Determine the [x, y] coordinate at the center of the cell enclosing the given text.  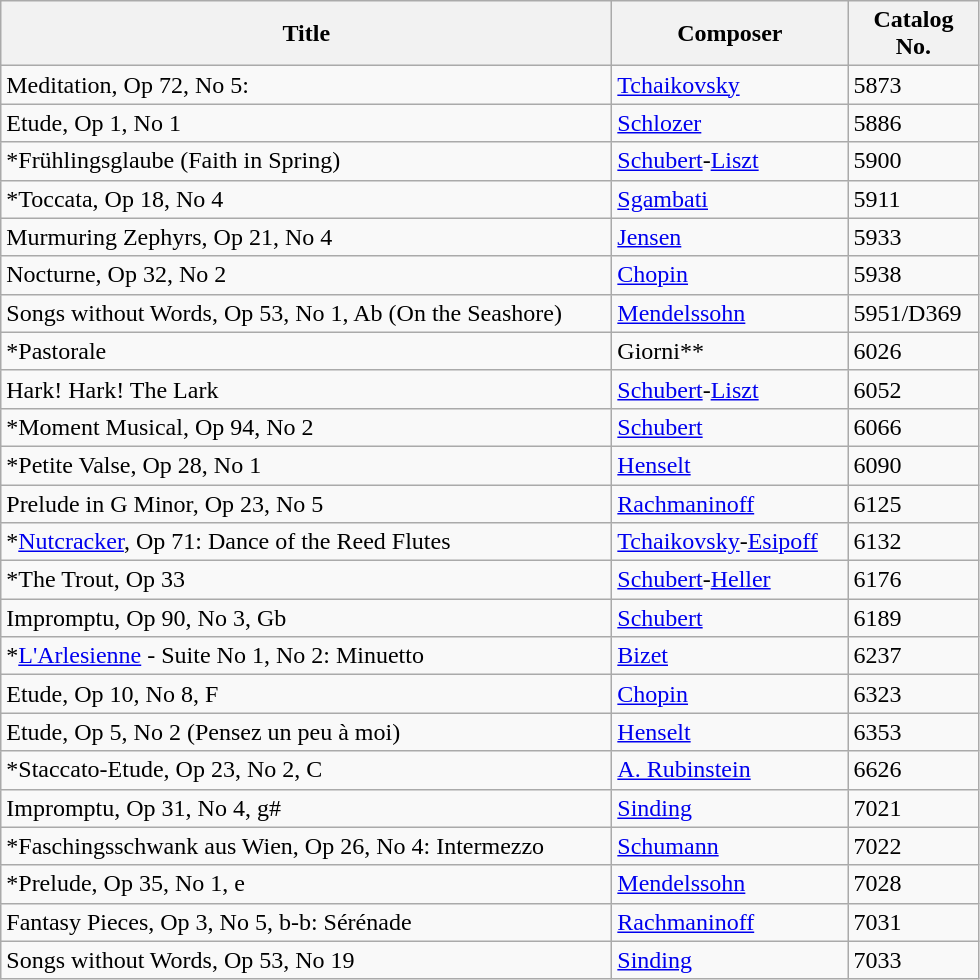
7022 [914, 846]
7021 [914, 808]
Schlozer [730, 123]
6090 [914, 465]
Giorni** [730, 351]
7031 [914, 922]
Nocturne, Op 32, No 2 [306, 275]
Title [306, 34]
6189 [914, 618]
Schubert-Heller [730, 580]
Songs without Words, Op 53, No 19 [306, 960]
5951/D369 [914, 313]
Songs without Words, Op 53, No 1, Ab (On the Seashore) [306, 313]
6052 [914, 389]
Fantasy Pieces, Op 3, No 5, b-b: Sérénade [306, 922]
Murmuring Zephyrs, Op 21, No 4 [306, 237]
Meditation, Op 72, No 5: [306, 85]
*The Trout, Op 33 [306, 580]
6125 [914, 503]
5900 [914, 161]
Etude, Op 1, No 1 [306, 123]
Hark! Hark! The Lark [306, 389]
*Prelude, Op 35, No 1, e [306, 884]
Tchaikovsky-Esipoff [730, 542]
Sgambati [730, 199]
*Nutcracker, Op 71: Dance of the Reed Flutes [306, 542]
5873 [914, 85]
*Petite Valse, Op 28, No 1 [306, 465]
5938 [914, 275]
*Frühlingsglaube (Faith in Spring) [306, 161]
*Staccato-Etude, Op 23, No 2, C [306, 770]
6626 [914, 770]
*Pastorale [306, 351]
A. Rubinstein [730, 770]
6323 [914, 694]
5911 [914, 199]
6066 [914, 427]
Impromptu, Op 31, No 4, g# [306, 808]
Impromptu, Op 90, No 3, Gb [306, 618]
*Moment Musical, Op 94, No 2 [306, 427]
Tchaikovsky [730, 85]
6026 [914, 351]
Catalog No. [914, 34]
6132 [914, 542]
7028 [914, 884]
5933 [914, 237]
Prelude in G Minor, Op 23, No 5 [306, 503]
Etude, Op 5, No 2 (Pensez un peu à moi) [306, 732]
6353 [914, 732]
Bizet [730, 656]
Composer [730, 34]
6176 [914, 580]
5886 [914, 123]
7033 [914, 960]
Schumann [730, 846]
Jensen [730, 237]
*Faschingsschwank aus Wien, Op 26, No 4: Intermezzo [306, 846]
6237 [914, 656]
Etude, Op 10, No 8, F [306, 694]
*L'Arlesienne - Suite No 1, No 2: Minuetto [306, 656]
*Toccata, Op 18, No 4 [306, 199]
